Pinpoint the cell where the given text exists, returning its (X, Y) midpoint coordinate. 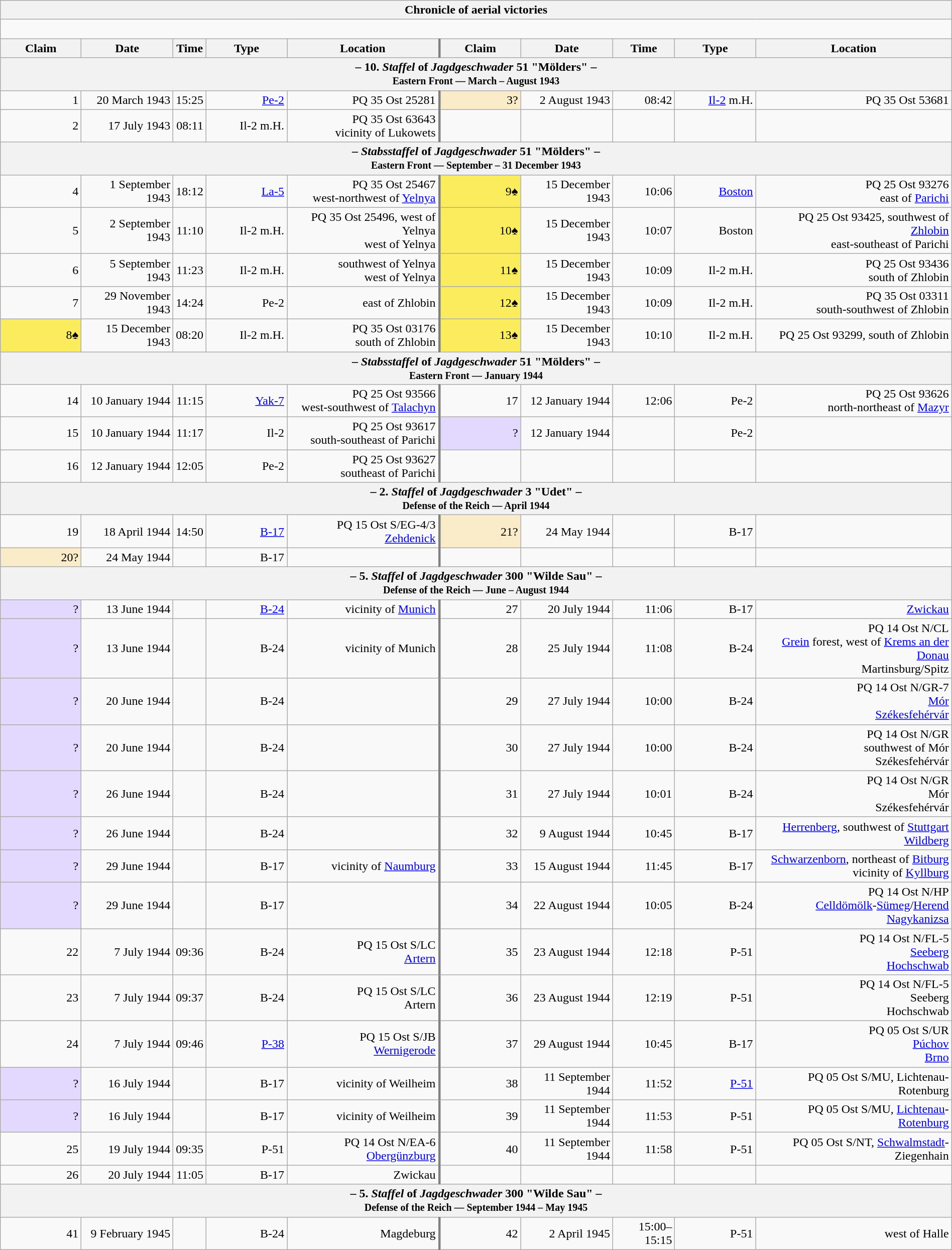
32 (480, 833)
20? (41, 557)
29 August 1944 (566, 1044)
11:45 (644, 865)
36 (480, 998)
12:18 (644, 952)
15:00–15:15 (644, 1233)
P-38 (246, 1044)
08:20 (190, 335)
11:15 (190, 401)
11:17 (190, 434)
Magdeburg (364, 1233)
30 (480, 747)
28 (480, 649)
09:35 (190, 1149)
10♠ (480, 230)
14 (41, 401)
10:06 (644, 191)
PQ 35 Ost 25496, west of Yelnya west of Yelnya (364, 230)
11:53 (644, 1116)
27 (480, 609)
9 February 1945 (128, 1233)
2 (41, 126)
15 August 1944 (566, 865)
PQ 25 Ost 93436 south of Zhlobin (854, 270)
09:46 (190, 1044)
east of Zhlobin (364, 302)
– Stabsstaffel of Jagdgeschwader 51 "Mölders" –Eastern Front — January 1944 (476, 367)
PQ 14 Ost N/GR-7MórSzékesfehérvár (854, 701)
18:12 (190, 191)
2 September 1943 (128, 230)
PQ 25 Ost 93627 southeast of Parichi (364, 466)
1 (41, 100)
21? (480, 531)
25 July 1944 (566, 649)
6 (41, 270)
2 April 1945 (566, 1233)
9♠ (480, 191)
35 (480, 952)
Yak-7 (246, 401)
15:25 (190, 100)
7 (41, 302)
PQ 14 Ost N/GR southwest of MórSzékesfehérvár (854, 747)
11♠ (480, 270)
18 April 1944 (128, 531)
5 September 1943 (128, 270)
PQ 14 Ost N/CLGrein forest, west of Krems an der DonauMartinsburg/Spitz (854, 649)
PQ 25 Ost 93626 north-northeast of Mazyr (854, 401)
42 (480, 1233)
13♠ (480, 335)
40 (480, 1149)
PQ 25 Ost 93617 south-southeast of Parichi (364, 434)
12♠ (480, 302)
11:06 (644, 609)
14:24 (190, 302)
PQ 25 Ost 93425, southwest of Zhlobin east-southeast of Parichi (854, 230)
PQ 35 Ost 25467 west-northwest of Yelnya (364, 191)
12:06 (644, 401)
10:07 (644, 230)
8♠ (41, 335)
31 (480, 794)
11:08 (644, 649)
PQ 14 Ost N/EA-6Obergünzburg (364, 1149)
PQ 15 Ost S/JBWernigerode (364, 1044)
PQ 35 Ost 25281 (364, 100)
2 August 1943 (566, 100)
4 (41, 191)
37 (480, 1044)
vicinity of Naumburg (364, 865)
17 (480, 401)
15 (41, 434)
3? (480, 100)
26 (41, 1175)
PQ 14 Ost N/GRMórSzékesfehérvár (854, 794)
10:05 (644, 905)
1 September 1943 (128, 191)
22 (41, 952)
11:10 (190, 230)
34 (480, 905)
08:11 (190, 126)
PQ 14 Ost N/HPCelldömölk-Sümeg/HerendNagykanizsa (854, 905)
09:37 (190, 998)
– 2. Staffel of Jagdgeschwader 3 "Udet" –Defense of the Reich — April 1944 (476, 499)
10:10 (644, 335)
10:01 (644, 794)
25 (41, 1149)
11:23 (190, 270)
PQ 35 Ost 03311 south-southwest of Zhlobin (854, 302)
PQ 05 Ost S/NT, Schwalmstadt-Ziegenhain (854, 1149)
19 July 1944 (128, 1149)
19 (41, 531)
– 10. Staffel of Jagdgeschwader 51 "Mölders" –Eastern Front — March – August 1943 (476, 74)
29 November 1943 (128, 302)
17 July 1943 (128, 126)
southwest of Yelnya west of Yelnya (364, 270)
39 (480, 1116)
23 (41, 998)
– 5. Staffel of Jagdgeschwader 300 "Wilde Sau" –Defense of the Reich — June – August 1944 (476, 583)
– Stabsstaffel of Jagdgeschwader 51 "Mölders" –Eastern Front — September – 31 December 1943 (476, 159)
14:50 (190, 531)
29 (480, 701)
9 August 1944 (566, 833)
11:52 (644, 1083)
west of Halle (854, 1233)
33 (480, 865)
Schwarzenborn, northeast of Bitburgvicinity of Kyllburg (854, 865)
La-5 (246, 191)
PQ 35 Ost 53681 (854, 100)
41 (41, 1233)
11:58 (644, 1149)
PQ 25 Ost 93276 east of Parichi (854, 191)
PQ 25 Ost 93299, south of Zhlobin (854, 335)
PQ 35 Ost 63643vicinity of Lukowets (364, 126)
11:05 (190, 1175)
– 5. Staffel of Jagdgeschwader 300 "Wilde Sau" –Defense of the Reich — September 1944 – May 1945 (476, 1201)
PQ 25 Ost 93566 west-southwest of Talachyn (364, 401)
38 (480, 1083)
16 (41, 466)
Herrenberg, southwest of StuttgartWildberg (854, 833)
12:19 (644, 998)
Il-2 (246, 434)
PQ 05 Ost S/URPúchovBrno (854, 1044)
08:42 (644, 100)
09:36 (190, 952)
5 (41, 230)
12:05 (190, 466)
22 August 1944 (566, 905)
24 (41, 1044)
20 March 1943 (128, 100)
PQ 35 Ost 03176 south of Zhlobin (364, 335)
PQ 15 Ost S/EG-4/3Zehdenick (364, 531)
Chronicle of aerial victories (476, 10)
